Extract the [x, y] coordinate from the center of the cell holding the provided text.  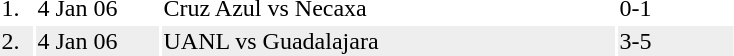
4 Jan 06 [98, 41]
2. [16, 41]
3-5 [676, 41]
UANL vs Guadalajara [388, 41]
